Extract the (x, y) coordinate from the center of the cell holding the provided text.  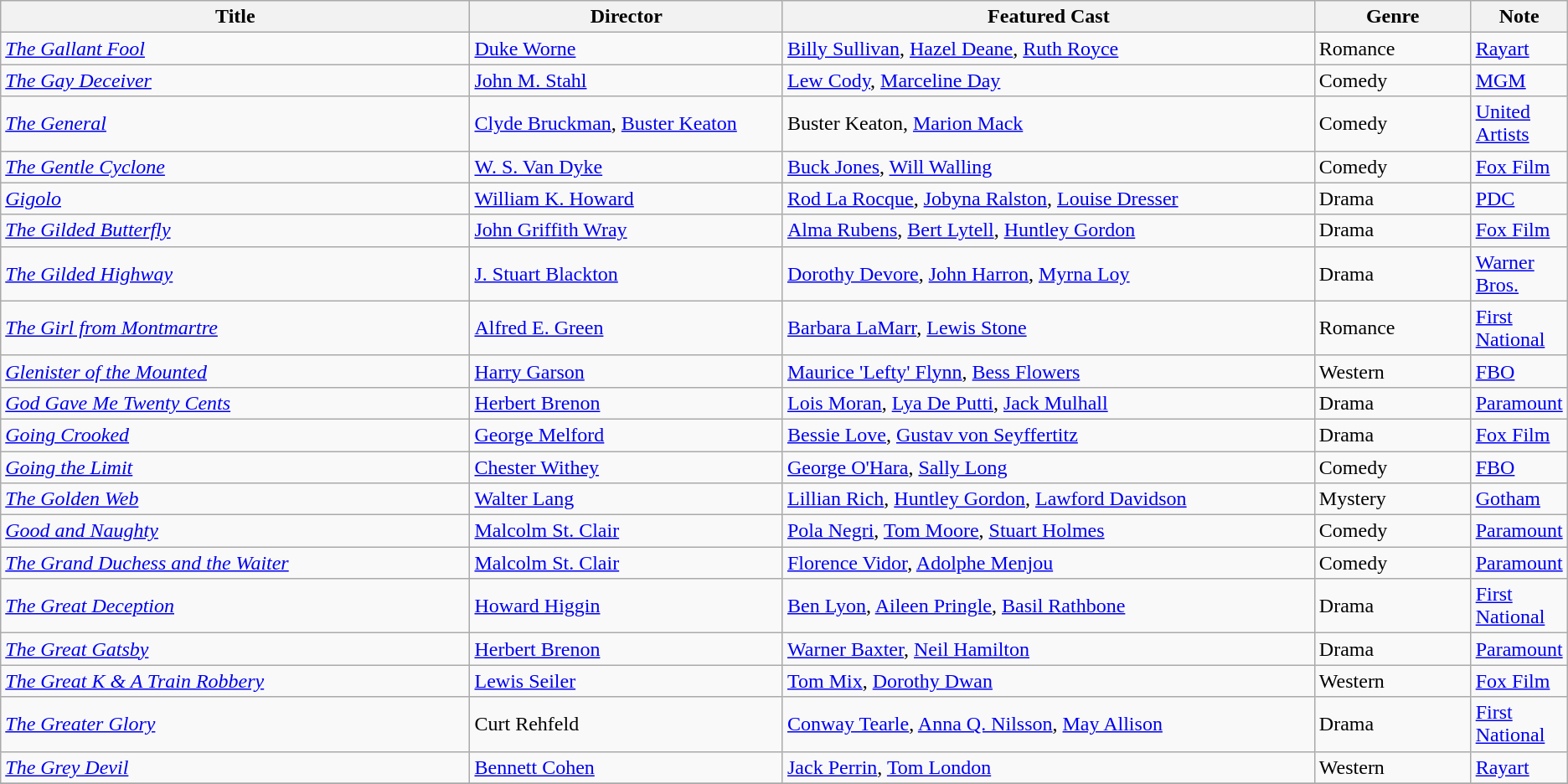
Alma Rubens, Bert Lytell, Huntley Gordon (1049, 230)
George Melford (627, 435)
George O'Hara, Sally Long (1049, 467)
Clyde Bruckman, Buster Keaton (627, 124)
The Great Gatsby (235, 649)
John M. Stahl (627, 80)
Barbara LaMarr, Lewis Stone (1049, 328)
Alfred E. Green (627, 328)
Billy Sullivan, Hazel Deane, Ruth Royce (1049, 49)
Florence Vidor, Adolphe Menjou (1049, 563)
The Great K & A Train Robbery (235, 681)
William K. Howard (627, 199)
J. Stuart Blackton (627, 273)
Lew Cody, Marceline Day (1049, 80)
Going Crooked (235, 435)
The Gay Deceiver (235, 80)
Warner Baxter, Neil Hamilton (1049, 649)
Gigolo (235, 199)
Walter Lang (627, 499)
The Grand Duchess and the Waiter (235, 563)
The Gallant Fool (235, 49)
W. S. Van Dyke (627, 167)
The Gilded Highway (235, 273)
Title (235, 17)
Director (627, 17)
Lewis Seiler (627, 681)
The General (235, 124)
PDC (1519, 199)
Featured Cast (1049, 17)
The Girl from Montmartre (235, 328)
God Gave Me Twenty Cents (235, 403)
The Great Deception (235, 606)
The Golden Web (235, 499)
Howard Higgin (627, 606)
Going the Limit (235, 467)
Chester Withey (627, 467)
Tom Mix, Dorothy Dwan (1049, 681)
Rod La Rocque, Jobyna Ralston, Louise Dresser (1049, 199)
John Griffith Wray (627, 230)
United Artists (1519, 124)
Mystery (1392, 499)
The Gentle Cyclone (235, 167)
Note (1519, 17)
Bessie Love, Gustav von Seyffertitz (1049, 435)
Good and Naughty (235, 531)
Curt Rehfeld (627, 724)
Bennett Cohen (627, 767)
Dorothy Devore, John Harron, Myrna Loy (1049, 273)
The Greater Glory (235, 724)
Lois Moran, Lya De Putti, Jack Mulhall (1049, 403)
Maurice 'Lefty' Flynn, Bess Flowers (1049, 371)
Conway Tearle, Anna Q. Nilsson, May Allison (1049, 724)
The Grey Devil (235, 767)
Warner Bros. (1519, 273)
Lillian Rich, Huntley Gordon, Lawford Davidson (1049, 499)
Ben Lyon, Aileen Pringle, Basil Rathbone (1049, 606)
Harry Garson (627, 371)
Buster Keaton, Marion Mack (1049, 124)
Gotham (1519, 499)
Pola Negri, Tom Moore, Stuart Holmes (1049, 531)
MGM (1519, 80)
Buck Jones, Will Walling (1049, 167)
Duke Worne (627, 49)
Genre (1392, 17)
Jack Perrin, Tom London (1049, 767)
The Gilded Butterfly (235, 230)
Glenister of the Mounted (235, 371)
